Capture the cell that displays the provided text and extract its [X, Y] central coordinate. 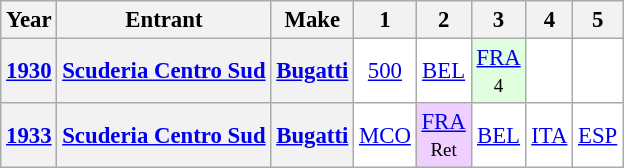
ESP [598, 136]
FRARet [444, 136]
FRA4 [498, 72]
1 [386, 20]
Entrant [164, 20]
MCO [386, 136]
500 [386, 72]
2 [444, 20]
1930 [29, 72]
3 [498, 20]
Year [29, 20]
5 [598, 20]
Make [312, 20]
ITA [550, 136]
4 [550, 20]
1933 [29, 136]
